From the cell containing the given text, extract its center point as [x, y] coordinate. 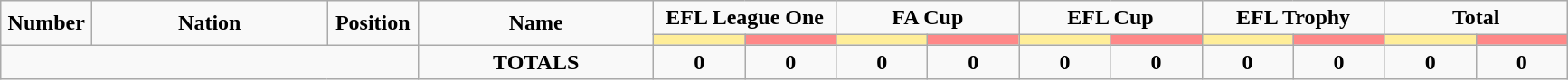
EFL League One [745, 18]
Name [536, 23]
Number [47, 23]
TOTALS [536, 62]
EFL Trophy [1293, 18]
Total [1476, 18]
Position [373, 23]
EFL Cup [1110, 18]
Nation [210, 23]
FA Cup [928, 18]
